Extract the (X, Y) coordinate from the center of the cell holding the provided text.  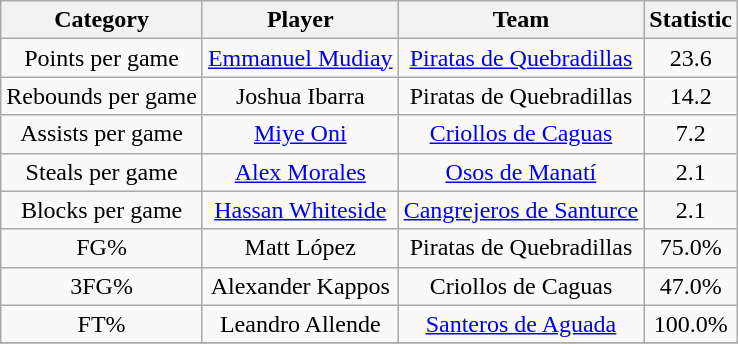
Miye Oni (300, 134)
Steals per game (102, 172)
Cangrejeros de Santurce (521, 210)
FG% (102, 248)
Blocks per game (102, 210)
Joshua Ibarra (300, 96)
FT% (102, 324)
Rebounds per game (102, 96)
Osos de Manatí (521, 172)
Team (521, 20)
Hassan Whiteside (300, 210)
75.0% (691, 248)
Assists per game (102, 134)
Points per game (102, 58)
7.2 (691, 134)
47.0% (691, 286)
23.6 (691, 58)
Alexander Kappos (300, 286)
Statistic (691, 20)
Matt López (300, 248)
100.0% (691, 324)
Player (300, 20)
3FG% (102, 286)
14.2 (691, 96)
Emmanuel Mudiay (300, 58)
Alex Morales (300, 172)
Category (102, 20)
Leandro Allende (300, 324)
Santeros de Aguada (521, 324)
